For the text-containing cell, return its midpoint in (X, Y) coordinate format. 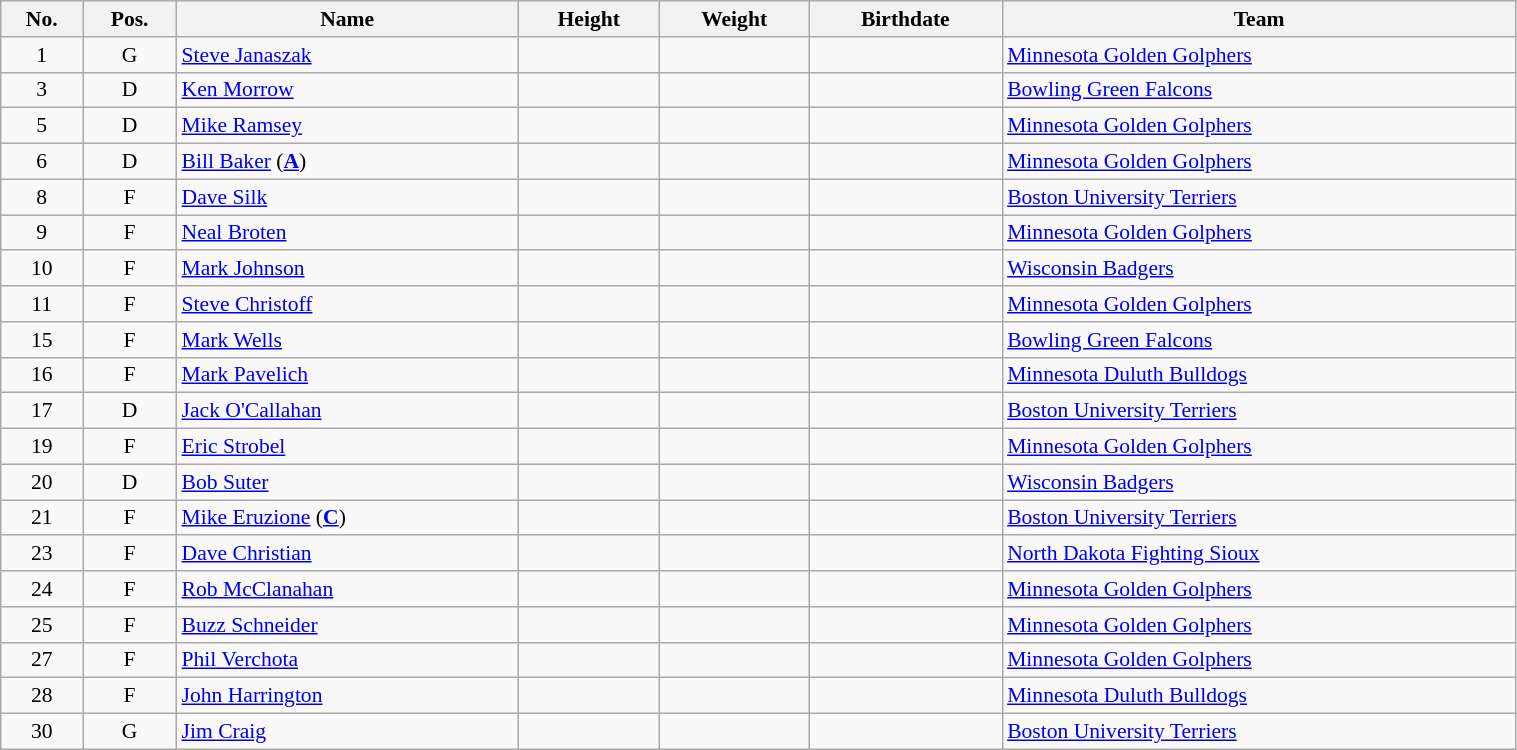
Birthdate (906, 19)
Phil Verchota (348, 660)
Mark Pavelich (348, 375)
3 (42, 90)
6 (42, 162)
30 (42, 732)
11 (42, 304)
Mike Ramsey (348, 126)
25 (42, 625)
Neal Broten (348, 233)
9 (42, 233)
24 (42, 589)
Pos. (130, 19)
Steve Christoff (348, 304)
28 (42, 696)
Jack O'Callahan (348, 411)
8 (42, 197)
Mike Eruzione (C) (348, 518)
21 (42, 518)
Bob Suter (348, 482)
Buzz Schneider (348, 625)
Height (589, 19)
Bill Baker (A) (348, 162)
16 (42, 375)
Team (1259, 19)
23 (42, 554)
Eric Strobel (348, 447)
No. (42, 19)
Rob McClanahan (348, 589)
19 (42, 447)
Name (348, 19)
Weight (734, 19)
Dave Christian (348, 554)
John Harrington (348, 696)
Mark Johnson (348, 269)
Mark Wells (348, 340)
17 (42, 411)
Ken Morrow (348, 90)
20 (42, 482)
Steve Janaszak (348, 55)
Jim Craig (348, 732)
1 (42, 55)
North Dakota Fighting Sioux (1259, 554)
Dave Silk (348, 197)
27 (42, 660)
5 (42, 126)
15 (42, 340)
10 (42, 269)
